From the cell containing the given text, extract its center point as [X, Y] coordinate. 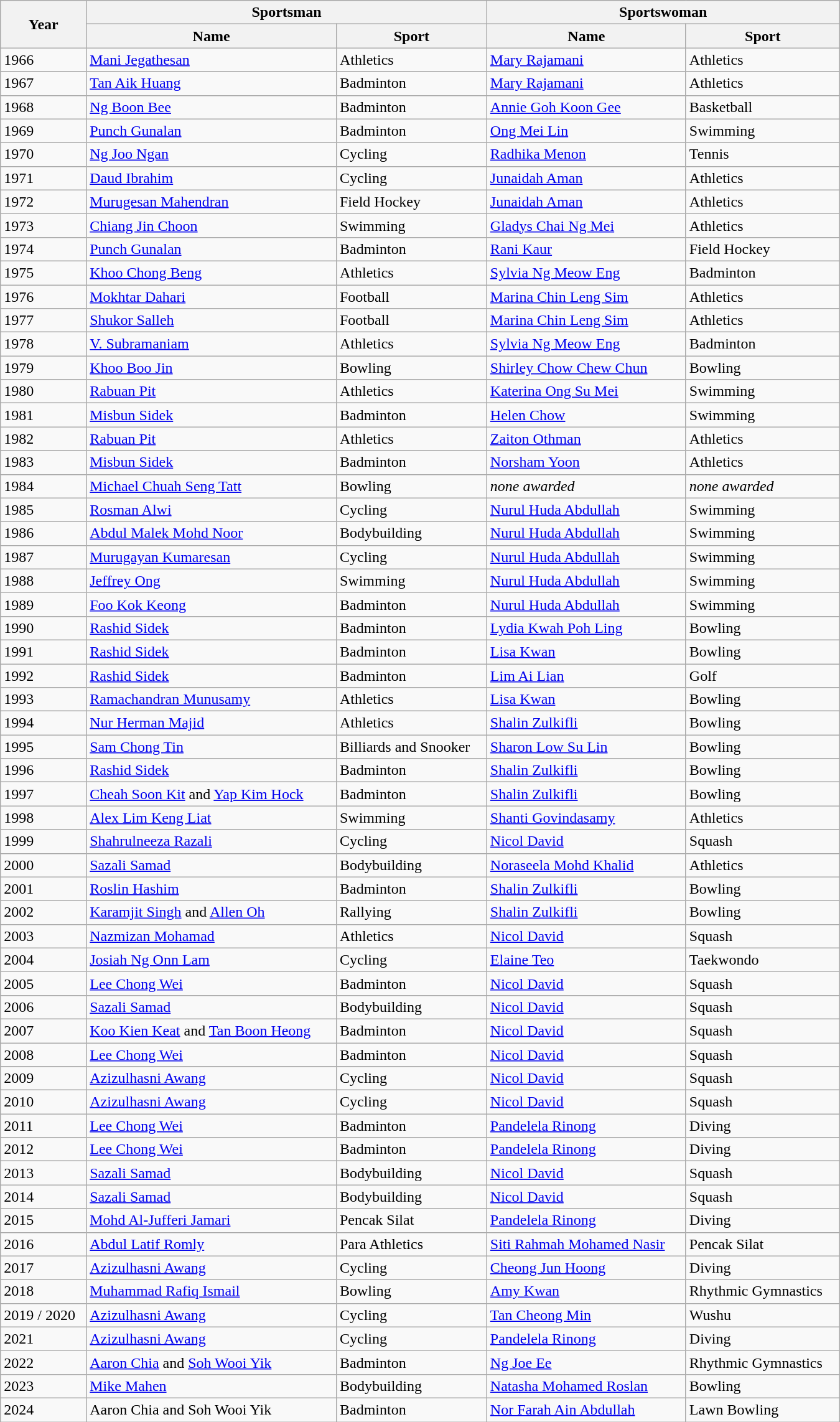
2021 [44, 1339]
2023 [44, 1386]
Basketball [763, 107]
Cheong Jun Hoong [586, 1268]
Ng Joo Ngan [212, 154]
2003 [44, 936]
Billiards and Snooker [411, 747]
Norsham Yoon [586, 462]
1983 [44, 462]
Koo Kien Keat and Tan Boon Heong [212, 1031]
Lawn Bowling [763, 1410]
Ng Joe Ee [586, 1362]
1971 [44, 178]
1970 [44, 154]
1990 [44, 628]
2022 [44, 1362]
Chiang Jin Choon [212, 225]
2002 [44, 912]
2024 [44, 1410]
Para Athletics [411, 1244]
2008 [44, 1055]
1999 [44, 841]
Sam Chong Tin [212, 747]
1989 [44, 604]
Khoo Chong Beng [212, 273]
Ong Mei Lin [586, 131]
2012 [44, 1149]
Lydia Kwah Poh Ling [586, 628]
Wushu [763, 1315]
Ramachandran Munusamy [212, 699]
1991 [44, 652]
1968 [44, 107]
Annie Goh Koon Gee [586, 107]
2011 [44, 1126]
Foo Kok Keong [212, 604]
Radhika Menon [586, 154]
1981 [44, 415]
V. Subramaniam [212, 344]
Rallying [411, 912]
1980 [44, 391]
2010 [44, 1102]
Rosman Alwi [212, 510]
Noraseela Mohd Khalid [586, 865]
Jeffrey Ong [212, 581]
2007 [44, 1031]
1986 [44, 533]
Murugayan Kumaresan [212, 557]
1988 [44, 581]
1995 [44, 747]
Tan Aik Huang [212, 83]
Taekwondo [763, 960]
Abdul Malek Mohd Noor [212, 533]
1973 [44, 225]
2014 [44, 1197]
Daud Ibrahim [212, 178]
Josiah Ng Onn Lam [212, 960]
1967 [44, 83]
1992 [44, 675]
Lim Ai Lian [586, 675]
1996 [44, 770]
1985 [44, 510]
1975 [44, 273]
Helen Chow [586, 415]
Tan Cheong Min [586, 1315]
Michael Chuah Seng Tatt [212, 486]
1997 [44, 794]
Murugesan Mahendran [212, 202]
1987 [44, 557]
Sharon Low Su Lin [586, 747]
1972 [44, 202]
Elaine Teo [586, 960]
2017 [44, 1268]
1969 [44, 131]
Mokhtar Dahari [212, 297]
Natasha Mohamed Roslan [586, 1386]
2000 [44, 865]
2006 [44, 1007]
2005 [44, 983]
Shanti Govindasamy [586, 818]
Sportsman [287, 12]
1993 [44, 699]
2018 [44, 1291]
2013 [44, 1173]
Year [44, 24]
Karamjit Singh and Allen Oh [212, 912]
Rani Kaur [586, 249]
Sportswoman [663, 12]
1978 [44, 344]
Amy Kwan [586, 1291]
Mohd Al-Jufferi Jamari [212, 1220]
Shahrulneeza Razali [212, 841]
Gladys Chai Ng Mei [586, 225]
Nur Herman Majid [212, 723]
2009 [44, 1078]
Roslin Hashim [212, 889]
1976 [44, 297]
Alex Lim Keng Liat [212, 818]
1984 [44, 486]
1994 [44, 723]
2016 [44, 1244]
Tennis [763, 154]
Abdul Latif Romly [212, 1244]
Shirley Chow Chew Chun [586, 368]
Khoo Boo Jin [212, 368]
1982 [44, 439]
1974 [44, 249]
Shukor Salleh [212, 320]
Ng Boon Bee [212, 107]
Nor Farah Ain Abdullah [586, 1410]
2019 / 2020 [44, 1315]
1966 [44, 60]
1979 [44, 368]
Golf [763, 675]
2004 [44, 960]
Cheah Soon Kit and Yap Kim Hock [212, 794]
Muhammad Rafiq Ismail [212, 1291]
Mike Mahen [212, 1386]
Siti Rahmah Mohamed Nasir [586, 1244]
1998 [44, 818]
2015 [44, 1220]
Mani Jegathesan [212, 60]
Nazmizan Mohamad [212, 936]
Zaiton Othman [586, 439]
Katerina Ong Su Mei [586, 391]
2001 [44, 889]
1977 [44, 320]
